Extract the [x, y] coordinate from the center of the cell holding the provided text.  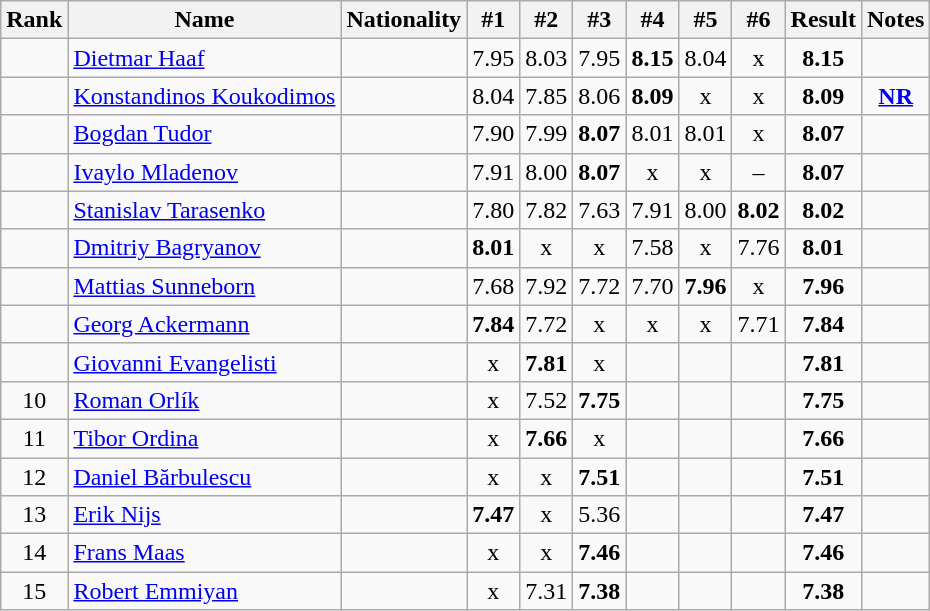
Rank [34, 20]
Roman Orlík [204, 400]
Bogdan Tudor [204, 134]
Daniel Bărbulescu [204, 477]
8.03 [546, 58]
#2 [546, 20]
Ivaylo Mladenov [204, 172]
Tibor Ordina [204, 438]
7.76 [758, 248]
Robert Emmiyan [204, 591]
#1 [494, 20]
#3 [600, 20]
Result [823, 20]
Georg Ackermann [204, 324]
7.90 [494, 134]
7.71 [758, 324]
7.63 [600, 210]
#4 [652, 20]
7.85 [546, 96]
Giovanni Evangelisti [204, 362]
7.70 [652, 286]
#5 [706, 20]
Frans Maas [204, 553]
7.99 [546, 134]
15 [34, 591]
Notes [895, 20]
7.52 [546, 400]
12 [34, 477]
7.82 [546, 210]
Mattias Sunneborn [204, 286]
Konstandinos Koukodimos [204, 96]
Stanislav Tarasenko [204, 210]
Name [204, 20]
7.58 [652, 248]
Dietmar Haaf [204, 58]
7.92 [546, 286]
10 [34, 400]
NR [895, 96]
7.31 [546, 591]
7.80 [494, 210]
11 [34, 438]
7.68 [494, 286]
#6 [758, 20]
8.06 [600, 96]
13 [34, 515]
Erik Nijs [204, 515]
– [758, 172]
14 [34, 553]
Dmitriy Bagryanov [204, 248]
Nationality [404, 20]
5.36 [600, 515]
